Determine the (x, y) coordinate at the center of the cell enclosing the given text.  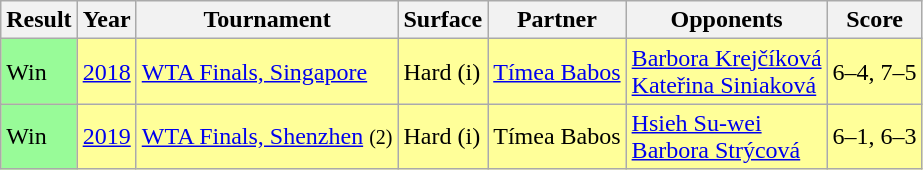
Hsieh Su-wei Barbora Strýcová (726, 136)
Score (874, 20)
Opponents (726, 20)
WTA Finals, Singapore (267, 72)
Barbora Krejčíková Kateřina Siniaková (726, 72)
6–1, 6–3 (874, 136)
Year (106, 20)
6–4, 7–5 (874, 72)
Surface (443, 20)
WTA Finals, Shenzhen (2) (267, 136)
Tournament (267, 20)
2019 (106, 136)
Result (39, 20)
Partner (557, 20)
2018 (106, 72)
